Provide the (x, y) coordinate of the cell's center where the given text is located.  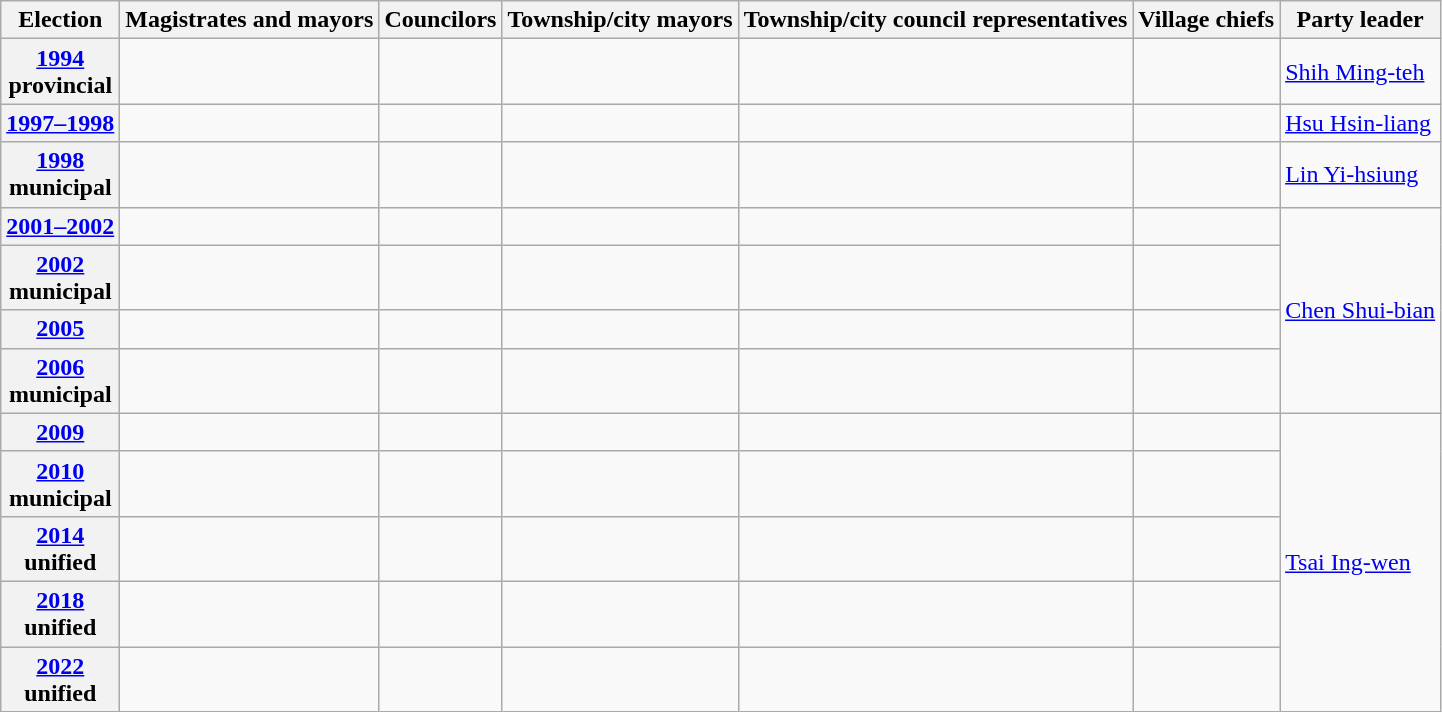
Magistrates and mayors (250, 20)
2018unified (60, 614)
Hsu Hsin-liang (1360, 123)
Party leader (1360, 20)
2022unified (60, 678)
Election (60, 20)
2010municipal (60, 484)
2005 (60, 329)
2009 (60, 432)
Tsai Ing-wen (1360, 562)
Township/city council representatives (936, 20)
2006municipal (60, 380)
1997–1998 (60, 123)
Village chiefs (1206, 20)
1998municipal (60, 174)
1994provincial (60, 72)
2002municipal (60, 278)
Lin Yi-hsiung (1360, 174)
2001–2002 (60, 226)
Shih Ming-teh (1360, 72)
2014unified (60, 548)
Councilors (440, 20)
Township/city mayors (620, 20)
Chen Shui-bian (1360, 310)
